From the cell containing the given text, extract its center point as [X, Y] coordinate. 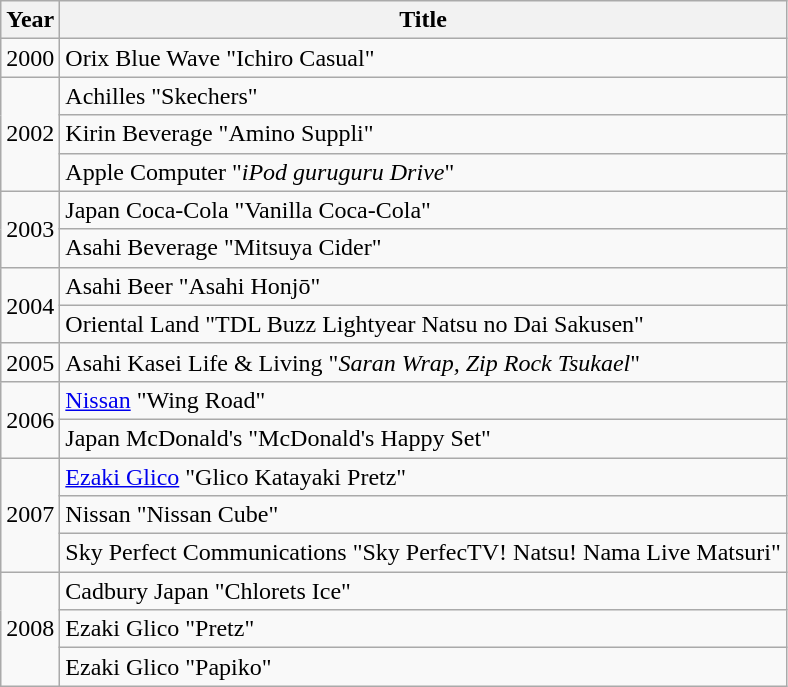
Nissan "Nissan Cube" [424, 515]
Japan Coca-Cola "Vanilla Coca-Cola" [424, 210]
Asahi Beer "Asahi Honjō" [424, 286]
2000 [30, 58]
Ezaki Glico "Glico Katayaki Pretz" [424, 477]
Year [30, 20]
2006 [30, 419]
Nissan "Wing Road" [424, 400]
Title [424, 20]
Ezaki Glico "Papiko" [424, 667]
Cadbury Japan "Chlorets Ice" [424, 591]
Sky Perfect Communications "Sky PerfecTV! Natsu! Nama Live Matsuri" [424, 553]
Asahi Kasei Life & Living "Saran Wrap, Zip Rock Tsukael" [424, 362]
2008 [30, 629]
2002 [30, 134]
Apple Computer "iPod guruguru Drive" [424, 172]
Asahi Beverage "Mitsuya Cider" [424, 248]
2003 [30, 229]
Ezaki Glico "Pretz" [424, 629]
2004 [30, 305]
Oriental Land "TDL Buzz Lightyear Natsu no Dai Sakusen" [424, 324]
Achilles "Skechers" [424, 96]
Orix Blue Wave "Ichiro Casual" [424, 58]
2005 [30, 362]
Japan McDonald's "McDonald's Happy Set" [424, 438]
Kirin Beverage "Amino Suppli" [424, 134]
2007 [30, 515]
